Find where the given text appears and provide that cell's center as [X, Y] coordinate. 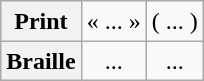
Print [41, 21]
Braille [41, 61]
( ... ) [174, 21]
« ... » [114, 21]
